Return the (X, Y) coordinate for the center point of the cell that contains the specified text.  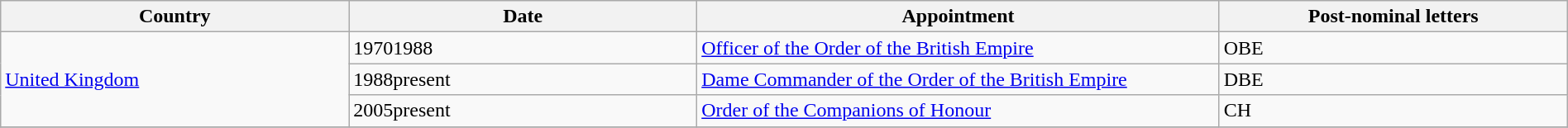
United Kingdom (175, 79)
OBE (1393, 48)
Dame Commander of the Order of the British Empire (958, 79)
2005present (523, 111)
Appointment (958, 17)
DBE (1393, 79)
1988present (523, 79)
Post-nominal letters (1393, 17)
Officer of the Order of the British Empire (958, 48)
Order of the Companions of Honour (958, 111)
Country (175, 17)
19701988 (523, 48)
Date (523, 17)
CH (1393, 111)
